Provide the [X, Y] coordinate of the cell's center where the given text is located.  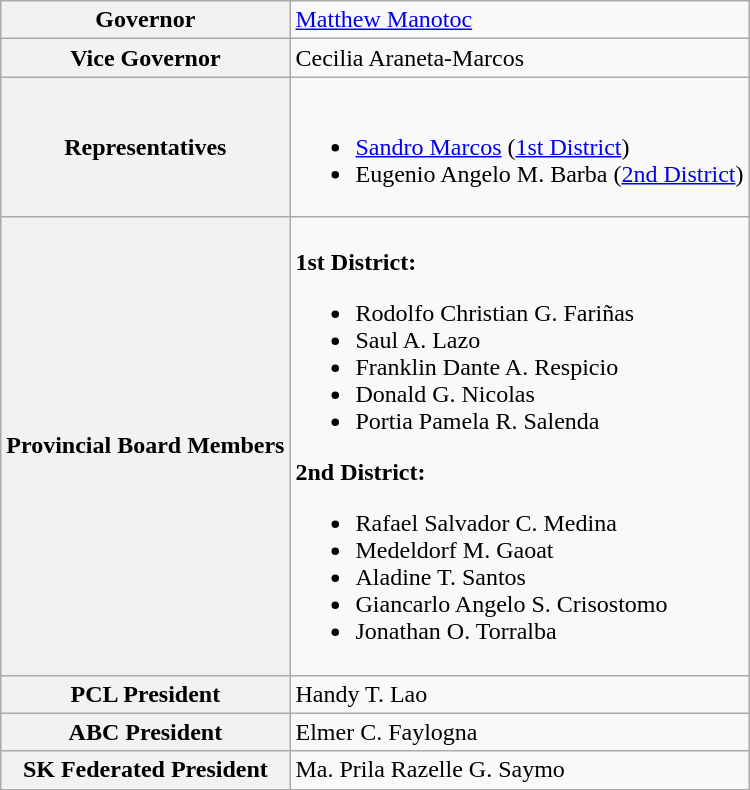
SK Federated President [146, 770]
Handy T. Lao [520, 694]
Cecilia Araneta-Marcos [520, 58]
Provincial Board Members [146, 446]
Vice Governor [146, 58]
Matthew Manotoc [520, 20]
Governor [146, 20]
ABC President [146, 732]
Ma. Prila Razelle G. Saymo [520, 770]
Elmer C. Faylogna [520, 732]
Sandro Marcos (1st District)Eugenio Angelo M. Barba (2nd District) [520, 147]
Representatives [146, 147]
PCL President [146, 694]
